Return the [x, y] coordinate for the center point of the cell that contains the specified text.  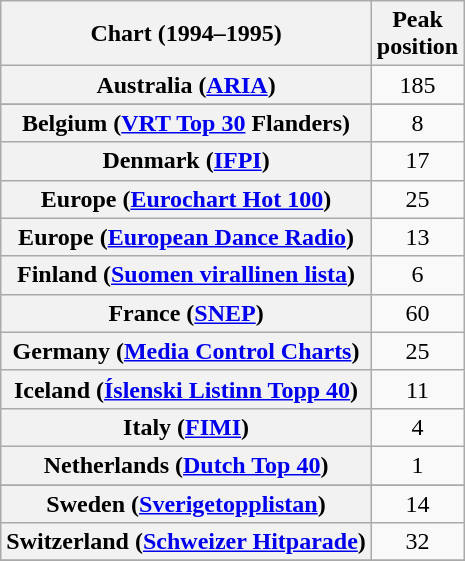
Switzerland (Schweizer Hitparade) [186, 542]
17 [417, 161]
1 [417, 465]
Sweden (Sverigetopplistan) [186, 503]
11 [417, 389]
6 [417, 275]
Finland (Suomen virallinen lista) [186, 275]
60 [417, 313]
Italy (FIMI) [186, 427]
13 [417, 237]
4 [417, 427]
Iceland (Íslenski Listinn Topp 40) [186, 389]
Germany (Media Control Charts) [186, 351]
8 [417, 123]
185 [417, 85]
32 [417, 542]
France (SNEP) [186, 313]
Europe (Eurochart Hot 100) [186, 199]
Australia (ARIA) [186, 85]
Chart (1994–1995) [186, 34]
Belgium (VRT Top 30 Flanders) [186, 123]
14 [417, 503]
Europe (European Dance Radio) [186, 237]
Denmark (IFPI) [186, 161]
Peakposition [417, 34]
Netherlands (Dutch Top 40) [186, 465]
